From the cell containing the given text, extract its center point as (X, Y) coordinate. 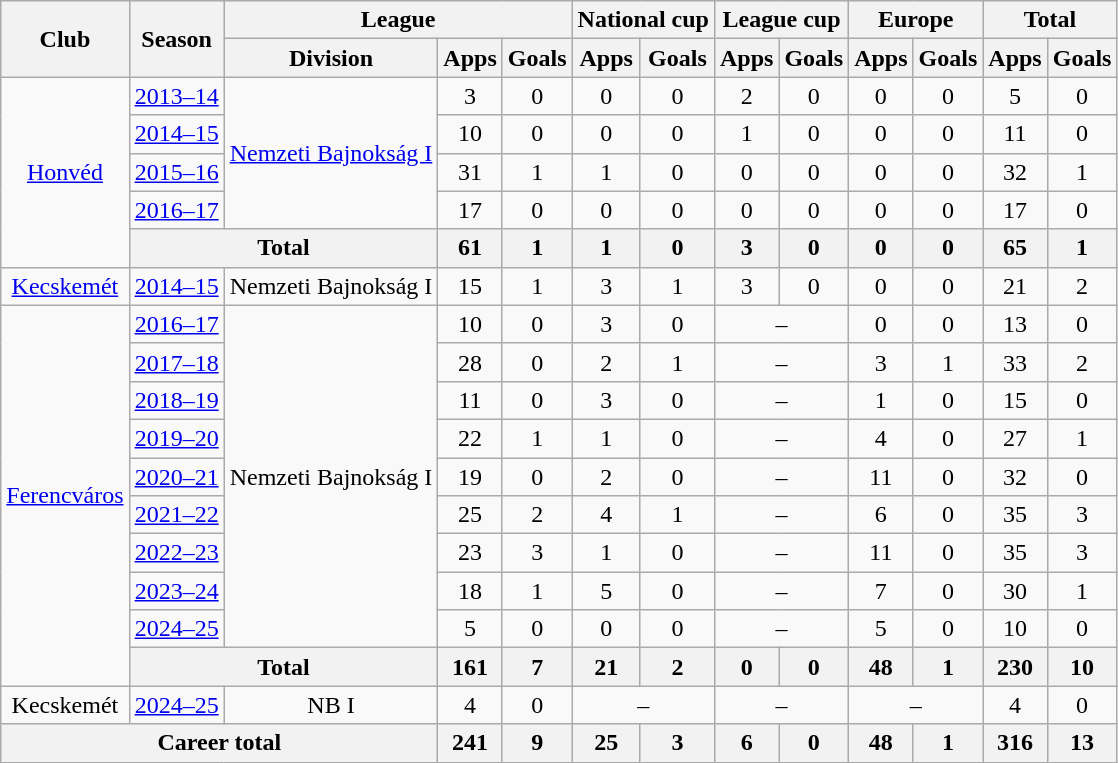
NB I (331, 705)
Europe (916, 20)
2013–14 (176, 96)
League cup (781, 20)
2023–24 (176, 591)
241 (470, 743)
Ferencváros (65, 496)
2017–18 (176, 362)
30 (1015, 591)
2015–16 (176, 172)
2021–22 (176, 515)
National cup (643, 20)
316 (1015, 743)
League (398, 20)
Club (65, 39)
9 (537, 743)
Honvéd (65, 172)
161 (470, 667)
230 (1015, 667)
Season (176, 39)
2022–23 (176, 553)
Division (331, 58)
28 (470, 362)
31 (470, 172)
2019–20 (176, 438)
18 (470, 591)
27 (1015, 438)
2020–21 (176, 477)
61 (470, 248)
22 (470, 438)
33 (1015, 362)
19 (470, 477)
65 (1015, 248)
2018–19 (176, 400)
Career total (220, 743)
23 (470, 553)
